For the text-containing cell, return its midpoint in (X, Y) coordinate format. 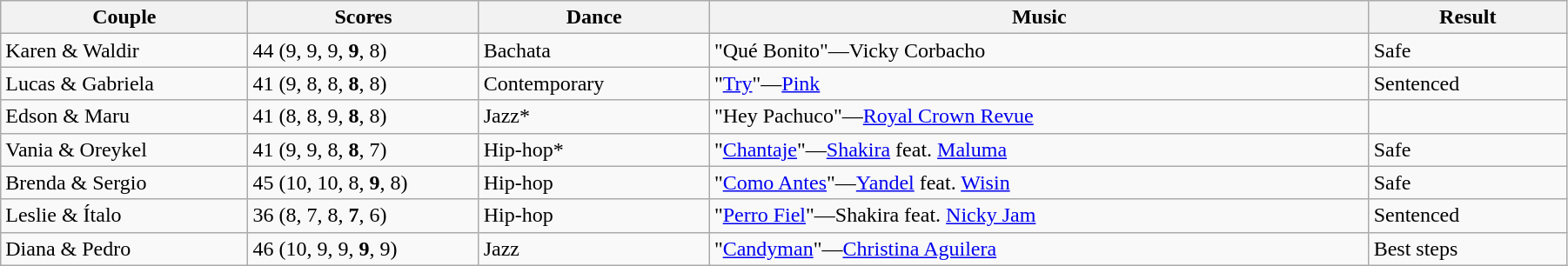
46 (10, 9, 9, 9, 9) (364, 249)
Scores (364, 17)
Contemporary (593, 83)
Leslie & Ítalo (124, 216)
41 (9, 9, 8, 8, 7) (364, 150)
Vania & Oreykel (124, 150)
"Como Antes"—Yandel feat. Wisin (1039, 183)
36 (8, 7, 8, 7, 6) (364, 216)
Jazz (593, 249)
"Qué Bonito"—Vicky Corbacho (1039, 50)
Karen & Waldir (124, 50)
"Perro Fiel"—Shakira feat. Nicky Jam (1039, 216)
45 (10, 10, 8, 9, 8) (364, 183)
Best steps (1467, 249)
Jazz* (593, 116)
Music (1039, 17)
Bachata (593, 50)
Dance (593, 17)
Brenda & Sergio (124, 183)
Hip-hop* (593, 150)
41 (9, 8, 8, 8, 8) (364, 83)
Edson & Maru (124, 116)
Couple (124, 17)
Result (1467, 17)
41 (8, 8, 9, 8, 8) (364, 116)
"Hey Pachuco"—Royal Crown Revue (1039, 116)
Lucas & Gabriela (124, 83)
"Try"—Pink (1039, 83)
"Candyman"—Christina Aguilera (1039, 249)
44 (9, 9, 9, 9, 8) (364, 50)
"Chantaje"—Shakira feat. Maluma (1039, 150)
Diana & Pedro (124, 249)
